For the text-containing cell, return its midpoint in (X, Y) coordinate format. 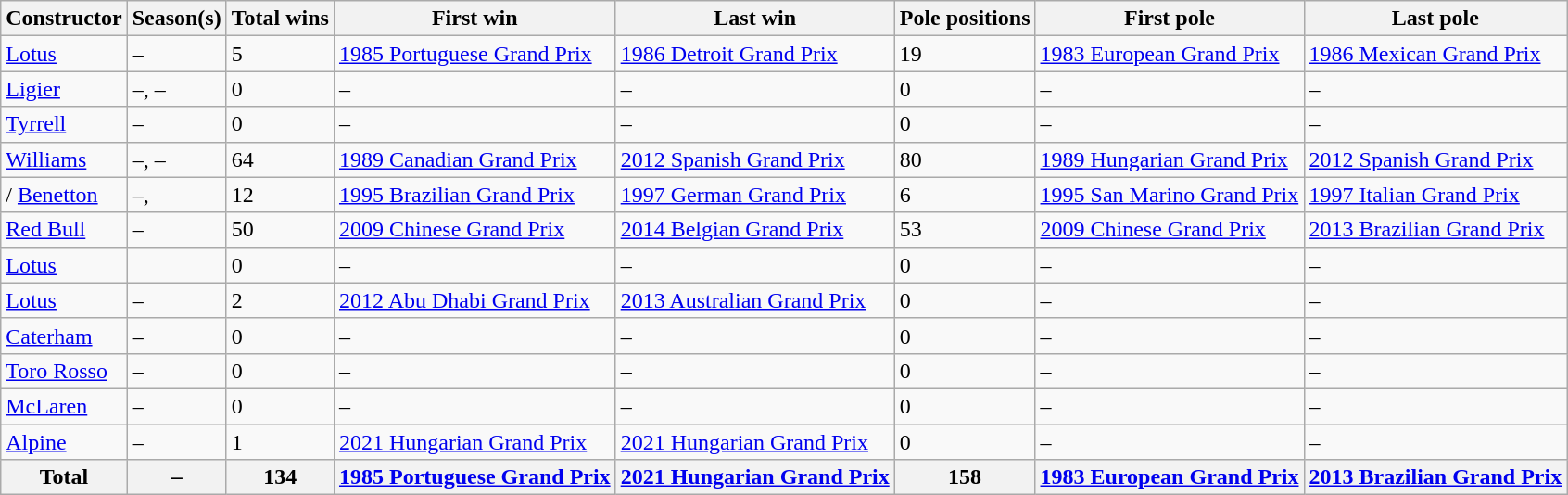
12 (280, 195)
Total (64, 477)
Alpine (64, 442)
1997 Italian Grand Prix (1435, 195)
1989 Canadian Grand Prix (474, 159)
–, (176, 195)
Williams (64, 159)
Toro Rosso (64, 371)
Season(s) (176, 19)
Pole positions (965, 19)
64 (280, 159)
Tyrrell (64, 124)
First pole (1170, 19)
6 (965, 195)
134 (280, 477)
2014 Belgian Grand Prix (754, 230)
1995 Brazilian Grand Prix (474, 195)
1986 Mexican Grand Prix (1435, 54)
2012 Abu Dhabi Grand Prix (474, 300)
1989 Hungarian Grand Prix (1170, 159)
1995 San Marino Grand Prix (1170, 195)
Constructor (64, 19)
/ Benetton (64, 195)
2013 Australian Grand Prix (754, 300)
Caterham (64, 336)
2 (280, 300)
Ligier (64, 89)
19 (965, 54)
80 (965, 159)
53 (965, 230)
50 (280, 230)
Total wins (280, 19)
Last win (754, 19)
5 (280, 54)
1997 German Grand Prix (754, 195)
1986 Detroit Grand Prix (754, 54)
1 (280, 442)
158 (965, 477)
First win (474, 19)
Last pole (1435, 19)
McLaren (64, 406)
Red Bull (64, 230)
